Return the [x, y] coordinate for the center point of the cell that contains the specified text.  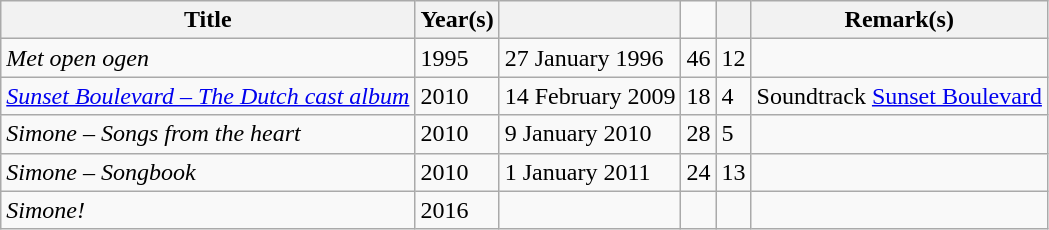
4 [734, 96]
1 January 2011 [590, 172]
Remark(s) [899, 20]
Sunset Boulevard – The Dutch cast album [208, 96]
Year(s) [457, 20]
Simone – Songbook [208, 172]
14 February 2009 [590, 96]
5 [734, 134]
Title [208, 20]
9 January 2010 [590, 134]
12 [734, 58]
Soundtrack Sunset Boulevard [899, 96]
46 [698, 58]
1995 [457, 58]
Met open ogen [208, 58]
18 [698, 96]
27 January 1996 [590, 58]
Simone – Songs from the heart [208, 134]
28 [698, 134]
24 [698, 172]
2016 [457, 210]
13 [734, 172]
Simone! [208, 210]
